Locate the cell with the specified text and output its (X, Y) center coordinate. 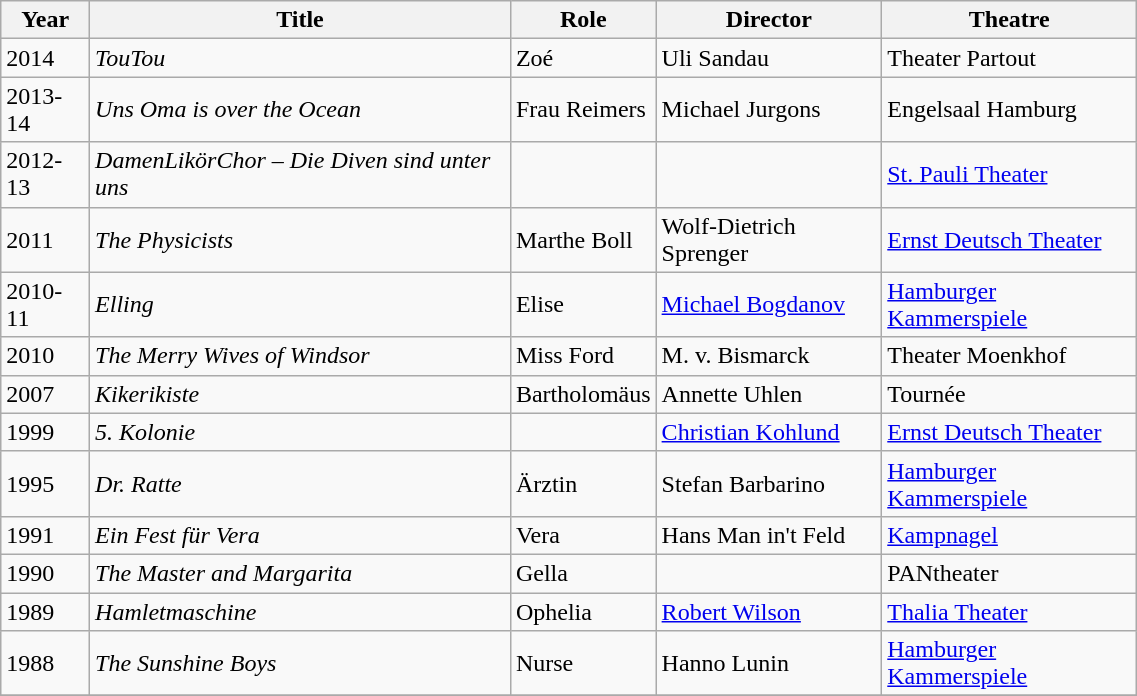
The Physicists (300, 240)
Year (46, 20)
1995 (46, 484)
Frau Reimers (583, 110)
TouTou (300, 58)
The Merry Wives of Windsor (300, 356)
The Master and Margarita (300, 573)
Uns Oma is over the Ocean (300, 110)
M. v. Bismarck (769, 356)
2013-14 (46, 110)
Uli Sandau (769, 58)
Vera (583, 535)
Miss Ford (583, 356)
Theater Moenkhof (1010, 356)
Elise (583, 304)
Michael Bogdanov (769, 304)
1990 (46, 573)
Ein Fest für Vera (300, 535)
Wolf-Dietrich Sprenger (769, 240)
Ophelia (583, 611)
Hamletmaschine (300, 611)
Theater Partout (1010, 58)
2014 (46, 58)
Annette Uhlen (769, 394)
Zoé (583, 58)
2012-13 (46, 174)
Role (583, 20)
Thalia Theater (1010, 611)
Hans Man in't Feld (769, 535)
1989 (46, 611)
1991 (46, 535)
1999 (46, 432)
5. Kolonie (300, 432)
Ärztin (583, 484)
St. Pauli Theater (1010, 174)
Gella (583, 573)
2007 (46, 394)
Elling (300, 304)
Kikerikiste (300, 394)
Kampnagel (1010, 535)
Nurse (583, 664)
Theatre (1010, 20)
Dr. Ratte (300, 484)
Marthe Boll (583, 240)
Stefan Barbarino (769, 484)
Michael Jurgons (769, 110)
1988 (46, 664)
DamenLikörChor – Die Diven sind unter uns (300, 174)
2010-11 (46, 304)
PANtheater (1010, 573)
The Sunshine Boys (300, 664)
Director (769, 20)
Christian Kohlund (769, 432)
Hanno Lunin (769, 664)
Title (300, 20)
Bartholomäus (583, 394)
2011 (46, 240)
Robert Wilson (769, 611)
Engelsaal Hamburg (1010, 110)
2010 (46, 356)
Tournée (1010, 394)
